Locate the cell with the specified text and output its (X, Y) center coordinate. 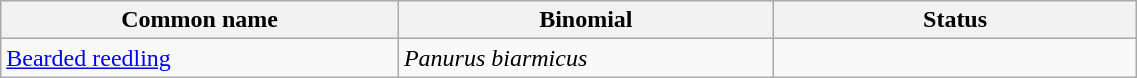
Panurus biarmicus (586, 58)
Common name (200, 20)
Binomial (586, 20)
Status (955, 20)
Bearded reedling (200, 58)
